Provide the (X, Y) coordinate of the cell's center where the given text is located.  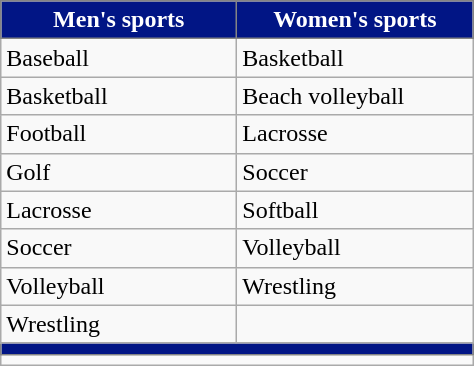
Women's sports (355, 20)
Football (119, 134)
Baseball (119, 58)
Beach volleyball (355, 96)
Softball (355, 210)
Men's sports (119, 20)
Golf (119, 172)
